Output the (X, Y) coordinate of the center of the cell containing the given text.  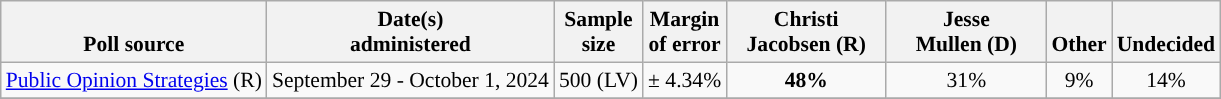
Date(s)administered (410, 32)
September 29 - October 1, 2024 (410, 80)
9% (1078, 80)
± 4.34% (684, 80)
500 (LV) (598, 80)
Marginof error (684, 32)
Poll source (134, 32)
48% (806, 80)
Samplesize (598, 32)
Undecided (1166, 32)
ChristiJacobsen (R) (806, 32)
Other (1078, 32)
31% (966, 80)
JesseMullen (D) (966, 32)
14% (1166, 80)
Public Opinion Strategies (R) (134, 80)
